Extract the (x, y) coordinate from the center of the cell holding the provided text.  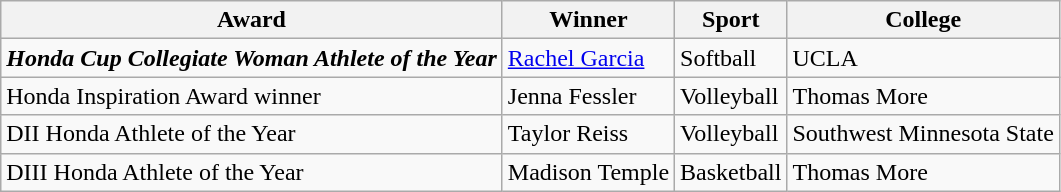
Honda Cup Collegiate Woman Athlete of the Year (252, 58)
DIII Honda Athlete of the Year (252, 172)
Winner (588, 20)
Softball (731, 58)
Sport (731, 20)
Rachel Garcia (588, 58)
UCLA (923, 58)
Southwest Minnesota State (923, 134)
Honda Inspiration Award winner (252, 96)
College (923, 20)
Jenna Fessler (588, 96)
Taylor Reiss (588, 134)
Award (252, 20)
DII Honda Athlete of the Year (252, 134)
Madison Temple (588, 172)
Basketball (731, 172)
